Return the (X, Y) coordinate for the center point of the cell that contains the specified text.  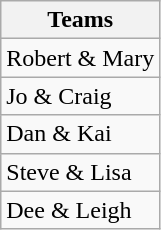
Teams (80, 20)
Jo & Craig (80, 96)
Dan & Kai (80, 134)
Dee & Leigh (80, 210)
Robert & Mary (80, 58)
Steve & Lisa (80, 172)
